Search for the cell housing the specified text and yield its (X, Y) center coordinate. 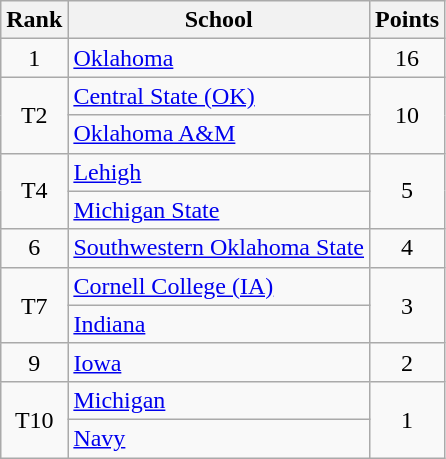
Michigan (219, 400)
T7 (34, 305)
Navy (219, 438)
Central State (OK) (219, 96)
Indiana (219, 324)
Oklahoma (219, 58)
Cornell College (IA) (219, 286)
9 (34, 362)
Oklahoma A&M (219, 134)
Rank (34, 20)
5 (408, 191)
4 (408, 248)
16 (408, 58)
T4 (34, 191)
Lehigh (219, 172)
Iowa (219, 362)
Michigan State (219, 210)
Southwestern Oklahoma State (219, 248)
T10 (34, 419)
2 (408, 362)
School (219, 20)
3 (408, 305)
T2 (34, 115)
Points (408, 20)
10 (408, 115)
6 (34, 248)
